Pinpoint the cell where the given text exists, returning its (X, Y) midpoint coordinate. 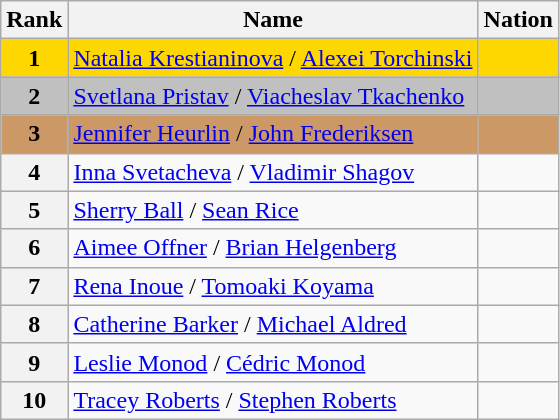
Leslie Monod / Cédric Monod (273, 362)
Natalia Krestianinova / Alexei Torchinski (273, 58)
Sherry Ball / Sean Rice (273, 210)
Jennifer Heurlin / John Frederiksen (273, 134)
1 (34, 58)
Rank (34, 20)
4 (34, 172)
2 (34, 96)
Tracey Roberts / Stephen Roberts (273, 400)
Inna Svetacheva / Vladimir Shagov (273, 172)
Rena Inoue / Tomoaki Koyama (273, 286)
Name (273, 20)
10 (34, 400)
7 (34, 286)
6 (34, 248)
8 (34, 324)
3 (34, 134)
9 (34, 362)
Aimee Offner / Brian Helgenberg (273, 248)
Svetlana Pristav / Viacheslav Tkachenko (273, 96)
Nation (518, 20)
5 (34, 210)
Catherine Barker / Michael Aldred (273, 324)
